Find where the given text appears and provide that cell's center as [X, Y] coordinate. 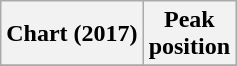
Peak position [189, 34]
Chart (2017) [72, 34]
